Extract the [X, Y] coordinate from the center of the cell holding the provided text.  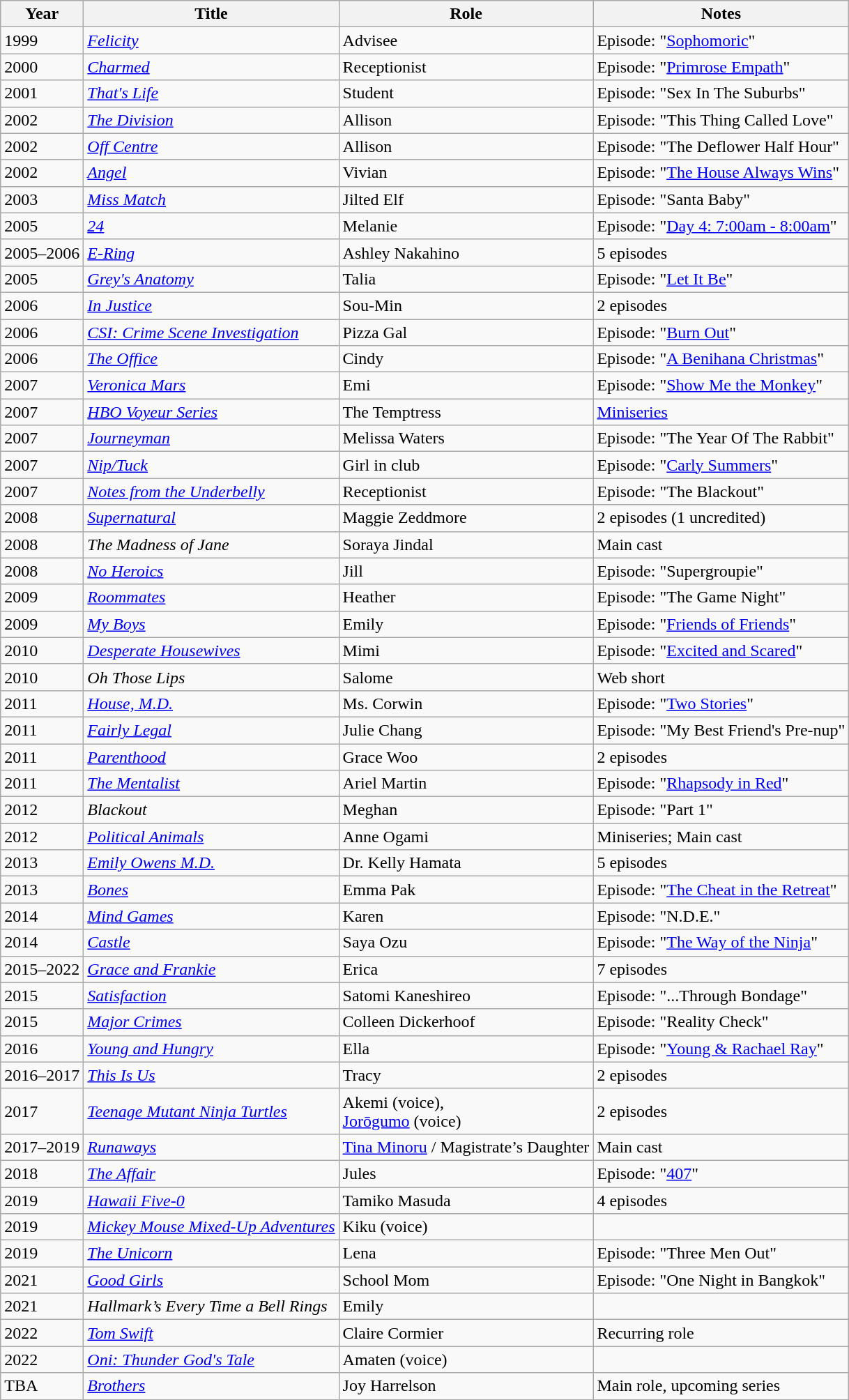
Erica [466, 969]
Episode: "Primrose Empath" [721, 67]
Sou-Min [466, 305]
Roommates [211, 598]
Dr. Kelly Hamata [466, 863]
2016–2017 [42, 1075]
Cindy [466, 359]
Episode: "The House Always Wins" [721, 173]
2003 [42, 199]
Episode: "Reality Check" [721, 1022]
Salome [466, 677]
Episode: "A Benihana Christmas" [721, 359]
Emily Owens M.D. [211, 863]
Grace and Frankie [211, 969]
Felicity [211, 40]
Melissa Waters [466, 439]
That's Life [211, 93]
Episode: "Carly Summers" [721, 465]
Claire Cormier [466, 1333]
My Boys [211, 624]
Fairly Legal [211, 730]
Episode: "Rhapsody in Red" [721, 784]
The Mentalist [211, 784]
Miss Match [211, 199]
Tom Swift [211, 1333]
Title [211, 14]
Episode: "The Cheat in the Retreat" [721, 890]
Episode: "N.D.E." [721, 916]
Episode: "One Night in Bangkok" [721, 1280]
Karen [466, 916]
Year [42, 14]
Pizza Gal [466, 333]
Tina Minoru / Magistrate’s Daughter [466, 1147]
Satomi Kaneshireo [466, 996]
Episode: "Supergroupie" [721, 571]
The Temptress [466, 412]
Brothers [211, 1386]
2016 [42, 1049]
The Madness of Jane [211, 545]
In Justice [211, 305]
7 episodes [721, 969]
Recurring role [721, 1333]
The Affair [211, 1173]
Blackout [211, 810]
Episode: "Friends of Friends" [721, 624]
Ella [466, 1049]
2005–2006 [42, 252]
24 [211, 226]
Runaways [211, 1147]
Anne Ogami [466, 837]
Teenage Mutant Ninja Turtles [211, 1111]
Episode: "Sex In The Suburbs" [721, 93]
Young and Hungry [211, 1049]
Advisee [466, 40]
Episode: "My Best Friend's Pre-nup" [721, 730]
Miniseries [721, 412]
Angel [211, 173]
Tracy [466, 1075]
Hawaii Five-0 [211, 1200]
Episode: "Three Men Out" [721, 1254]
2 episodes (1 uncredited) [721, 518]
TBA [42, 1386]
Episode: "The Blackout" [721, 492]
Episode: "This Thing Called Love" [721, 120]
Mimi [466, 650]
Episode: "Part 1" [721, 810]
Miniseries; Main cast [721, 837]
Notes from the Underbelly [211, 492]
Student [466, 93]
Tamiko Masuda [466, 1200]
Episode: "Sophomoric" [721, 40]
School Mom [466, 1280]
Mickey Mouse Mixed-Up Adventures [211, 1227]
Grey's Anatomy [211, 279]
2018 [42, 1173]
Kiku (voice) [466, 1227]
Desperate Housewives [211, 650]
E-Ring [211, 252]
The Division [211, 120]
Ms. Corwin [466, 703]
Melanie [466, 226]
Major Crimes [211, 1022]
Grace Woo [466, 756]
No Heroics [211, 571]
Jules [466, 1173]
Journeyman [211, 439]
Episode: "The Way of the Ninja" [721, 943]
The Office [211, 359]
Meghan [466, 810]
Satisfaction [211, 996]
2017 [42, 1111]
Vivian [466, 173]
Oni: Thunder God's Tale [211, 1360]
1999 [42, 40]
Bones [211, 890]
Episode: "Show Me the Monkey" [721, 386]
4 episodes [721, 1200]
Emi [466, 386]
Jill [466, 571]
Main role, upcoming series [721, 1386]
Charmed [211, 67]
Talia [466, 279]
Episode: "The Deflower Half Hour" [721, 146]
Parenthood [211, 756]
Notes [721, 14]
Good Girls [211, 1280]
Episode: "The Game Night" [721, 598]
Saya Ozu [466, 943]
Role [466, 14]
Soraya Jindal [466, 545]
Julie Chang [466, 730]
Akemi (voice), Jorōgumo (voice) [466, 1111]
Mind Games [211, 916]
Web short [721, 677]
Episode: "Day 4: 7:00am - 8:00am" [721, 226]
The Unicorn [211, 1254]
Colleen Dickerhoof [466, 1022]
Castle [211, 943]
Ariel Martin [466, 784]
Girl in club [466, 465]
HBO Voyeur Series [211, 412]
Ashley Nakahino [466, 252]
Emma Pak [466, 890]
This Is Us [211, 1075]
Supernatural [211, 518]
Episode: "Two Stories" [721, 703]
Episode: "The Year Of The Rabbit" [721, 439]
Episode: "407" [721, 1173]
Oh Those Lips [211, 677]
Nip/Tuck [211, 465]
CSI: Crime Scene Investigation [211, 333]
Heather [466, 598]
Episode: "Let It Be" [721, 279]
Jilted Elf [466, 199]
Episode: "Santa Baby" [721, 199]
Hallmark’s Every Time a Bell Rings [211, 1307]
Veronica Mars [211, 386]
Maggie Zeddmore [466, 518]
Off Centre [211, 146]
Joy Harrelson [466, 1386]
Episode: "Burn Out" [721, 333]
2001 [42, 93]
Lena [466, 1254]
Episode: "...Through Bondage" [721, 996]
Episode: "Excited and Scared" [721, 650]
2015–2022 [42, 969]
Episode: "Young & Rachael Ray" [721, 1049]
Political Animals [211, 837]
Amaten (voice) [466, 1360]
2000 [42, 67]
House, M.D. [211, 703]
2017–2019 [42, 1147]
